Pinpoint the cell where the given text exists, returning its (X, Y) midpoint coordinate. 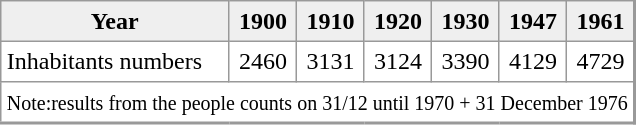
2460 (263, 61)
4729 (601, 61)
Inhabitants numbers (114, 61)
3124 (398, 61)
Note:results from the people counts on 31/12 until 1970 + 31 December 1976 (318, 102)
1930 (466, 21)
Year (114, 21)
1900 (263, 21)
1920 (398, 21)
3390 (466, 61)
1947 (533, 21)
1910 (331, 21)
4129 (533, 61)
3131 (331, 61)
1961 (601, 21)
